Scan for the cell matching the given text and deliver its (x, y) coordinate at center. 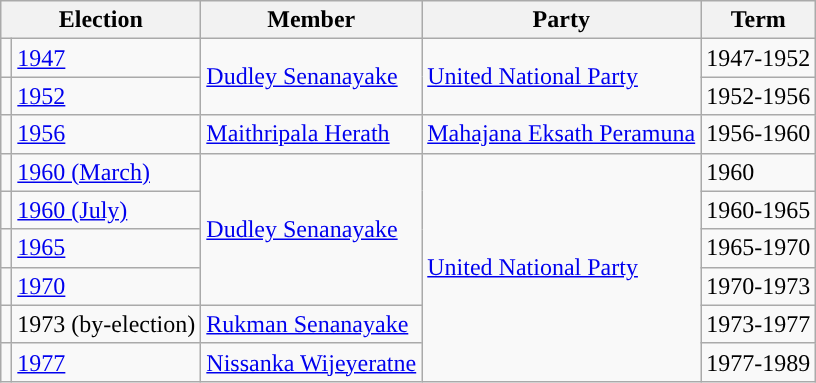
1952-1956 (758, 96)
1960-1965 (758, 210)
1956-1960 (758, 134)
1947-1952 (758, 58)
Maithripala Herath (312, 134)
Rukman Senanayake (312, 324)
1965 (106, 248)
1970-1973 (758, 286)
1973 (by-election) (106, 324)
1973-1977 (758, 324)
Term (758, 20)
1965-1970 (758, 248)
1960 (March) (106, 172)
Member (312, 20)
1960 (July) (106, 210)
1947 (106, 58)
1970 (106, 286)
1956 (106, 134)
Nissanka Wijeyeratne (312, 362)
1977-1989 (758, 362)
1960 (758, 172)
Party (562, 20)
1952 (106, 96)
1977 (106, 362)
Mahajana Eksath Peramuna (562, 134)
Election (101, 20)
